Scan for the cell matching the given text and deliver its (X, Y) coordinate at center. 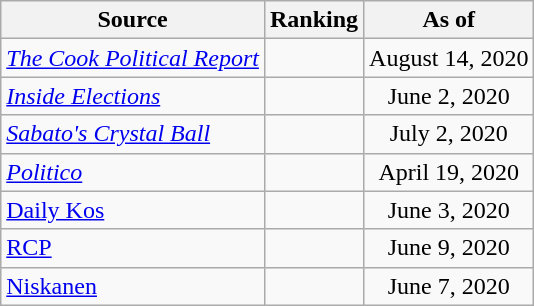
The Cook Political Report (133, 58)
Niskanen (133, 286)
RCP (133, 248)
As of (449, 20)
June 7, 2020 (449, 286)
August 14, 2020 (449, 58)
Daily Kos (133, 210)
June 2, 2020 (449, 96)
Sabato's Crystal Ball (133, 134)
June 9, 2020 (449, 248)
Source (133, 20)
July 2, 2020 (449, 134)
Politico (133, 172)
Ranking (314, 20)
June 3, 2020 (449, 210)
April 19, 2020 (449, 172)
Inside Elections (133, 96)
